Scan for the cell matching the given text and deliver its [x, y] coordinate at center. 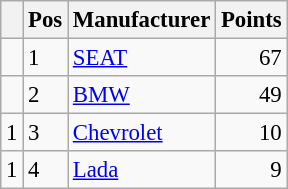
2 [46, 95]
9 [252, 170]
BMW [142, 95]
Manufacturer [142, 20]
Points [252, 20]
10 [252, 133]
4 [46, 170]
Chevrolet [142, 133]
67 [252, 58]
SEAT [142, 58]
Pos [46, 20]
Lada [142, 170]
49 [252, 95]
3 [46, 133]
